Output the (X, Y) coordinate of the center of the cell containing the given text.  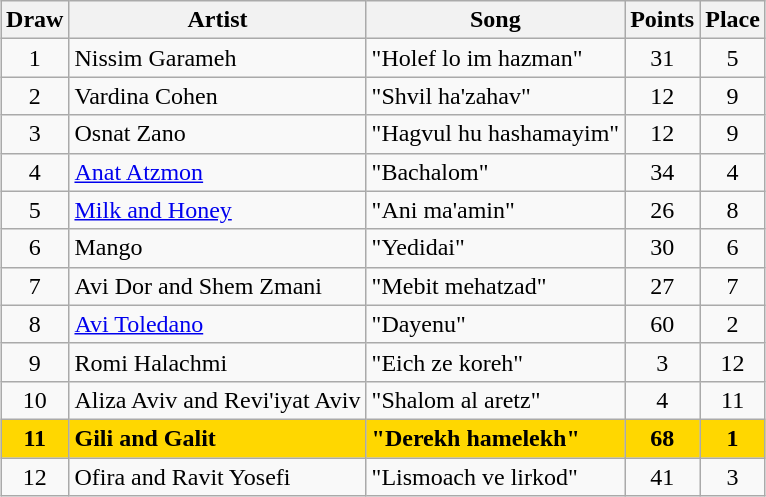
Osnat Zano (218, 134)
Milk and Honey (218, 210)
Anat Atzmon (218, 172)
Draw (35, 20)
Place (733, 20)
"Holef lo im hazman" (496, 58)
60 (662, 324)
"Shvil ha'zahav" (496, 96)
Gili and Galit (218, 438)
"Lismoach ve lirkod" (496, 477)
Nissim Garameh (218, 58)
Artist (218, 20)
10 (35, 400)
41 (662, 477)
Song (496, 20)
30 (662, 248)
"Shalom al aretz" (496, 400)
Ofira and Ravit Yosefi (218, 477)
"Ani ma'amin" (496, 210)
Points (662, 20)
Aliza Aviv and Revi'iyat Aviv (218, 400)
31 (662, 58)
34 (662, 172)
Avi Dor and Shem Zmani (218, 286)
"Yedidai" (496, 248)
68 (662, 438)
Romi Halachmi (218, 362)
"Bachalom" (496, 172)
"Eich ze koreh" (496, 362)
27 (662, 286)
Vardina Cohen (218, 96)
"Dayenu" (496, 324)
"Mebit mehatzad" (496, 286)
"Hagvul hu hashamayim" (496, 134)
"Derekh hamelekh" (496, 438)
Avi Toledano (218, 324)
Mango (218, 248)
26 (662, 210)
